Find where the given text appears and provide that cell's center as [X, Y] coordinate. 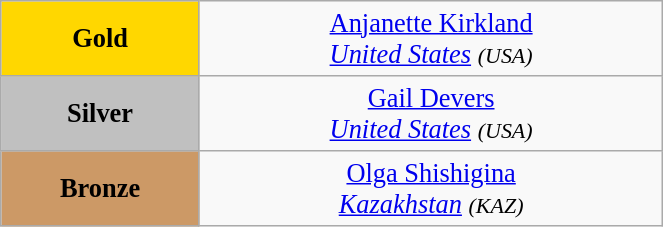
Gail DeversUnited States (USA) [430, 112]
Gold [100, 38]
Silver [100, 112]
Anjanette KirklandUnited States (USA) [430, 38]
Olga ShishiginaKazakhstan (KAZ) [430, 188]
Bronze [100, 188]
